Scan for the cell matching the given text and deliver its (X, Y) coordinate at center. 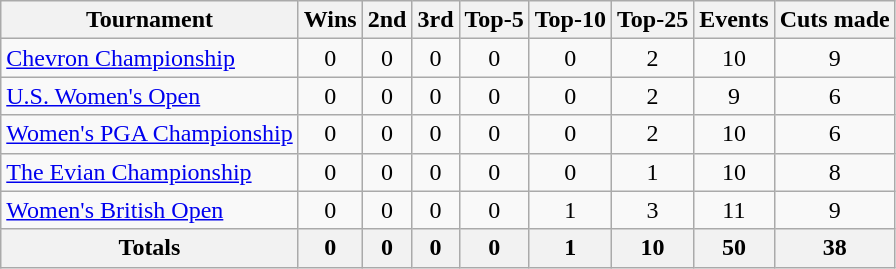
8 (834, 172)
50 (734, 248)
Top-25 (652, 20)
Women's British Open (150, 210)
38 (834, 248)
11 (734, 210)
Events (734, 20)
U.S. Women's Open (150, 96)
Wins (330, 20)
The Evian Championship (150, 172)
Women's PGA Championship (150, 134)
Top-5 (494, 20)
Top-10 (570, 20)
3rd (436, 20)
3 (652, 210)
Totals (150, 248)
2nd (387, 20)
Tournament (150, 20)
Cuts made (834, 20)
Chevron Championship (150, 58)
